For the text-containing cell, return its midpoint in [x, y] coordinate format. 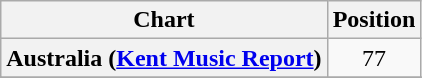
77 [374, 58]
Position [374, 20]
Australia (Kent Music Report) [164, 58]
Chart [164, 20]
